Extract the [X, Y] coordinate from the center of the cell holding the provided text.  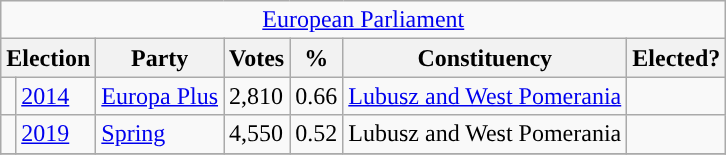
4,550 [257, 134]
% [316, 58]
2014 [56, 96]
Votes [257, 58]
Spring [160, 134]
0.52 [316, 134]
Party [160, 58]
0.66 [316, 96]
2019 [56, 134]
Elected? [676, 58]
Europa Plus [160, 96]
Election [48, 58]
European Parliament [364, 20]
2,810 [257, 96]
Constituency [485, 58]
